Capture the cell that displays the provided text and extract its (X, Y) central coordinate. 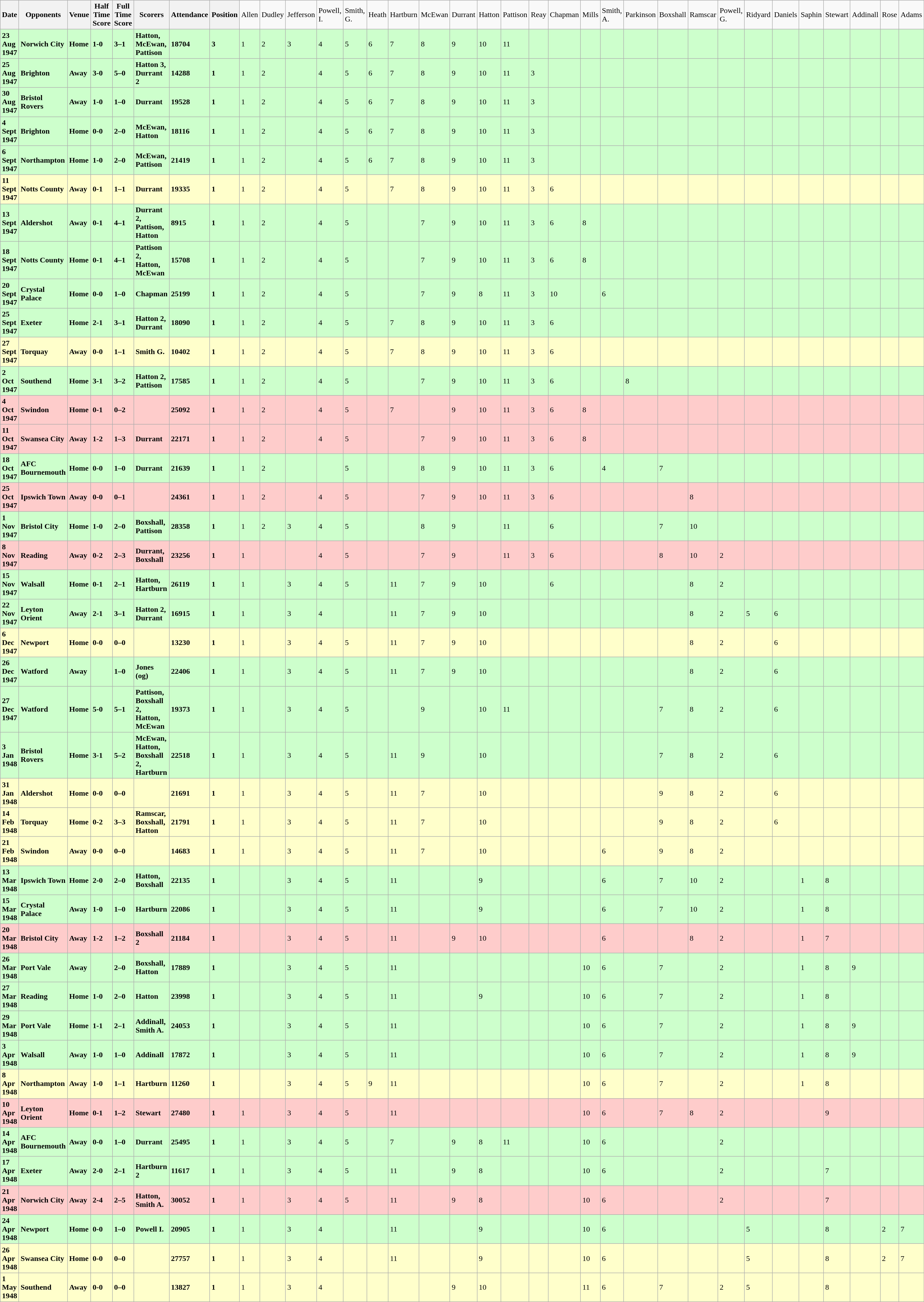
20 Sept 1947 (9, 293)
25 Aug 1947 (9, 73)
13827 (189, 1287)
30052 (189, 1200)
Boxshall, Hatton (152, 967)
22406 (189, 672)
21184 (189, 938)
6 Dec 1947 (9, 642)
Pattison (515, 15)
8 Nov 1947 (9, 555)
15708 (189, 260)
5–2 (123, 755)
2–5 (123, 1200)
22086 (189, 909)
4 Sept 1947 (9, 131)
Adams (911, 15)
20905 (189, 1229)
22171 (189, 439)
26 Dec 1947 (9, 672)
24361 (189, 497)
5–0 (123, 73)
11 Sept 1947 (9, 189)
18704 (189, 44)
26 Mar 1948 (9, 967)
20 Mar 1948 (9, 938)
1 Nov 1947 (9, 526)
Ramscar, Boxshall, Hatton (152, 822)
Smith, A. (612, 15)
21791 (189, 822)
15 Mar 1948 (9, 909)
25092 (189, 410)
2-4 (102, 1200)
21419 (189, 160)
6 Sept 1947 (9, 160)
Boxshall 2 (152, 938)
Addinall, Smith A. (152, 1026)
30 Aug 1947 (9, 102)
Half Time Score (102, 15)
21639 (189, 468)
Hatton, Hartburn (152, 584)
Hatton 2, Pattison (152, 381)
21691 (189, 793)
27 Dec 1947 (9, 709)
23 Aug 1947 (9, 44)
14683 (189, 851)
25 Sept 1947 (9, 322)
19528 (189, 102)
13230 (189, 642)
10402 (189, 352)
13 Mar 1948 (9, 880)
17889 (189, 967)
Jones (og) (152, 672)
14 Feb 1948 (9, 822)
Jefferson (301, 15)
Powell, G. (731, 15)
2–3 (123, 555)
Dudley (273, 15)
17872 (189, 1055)
Venue (79, 15)
18 Sept 1947 (9, 260)
1–3 (123, 439)
15 Nov 1947 (9, 584)
3 Jan 1948 (9, 755)
Boxshall, Pattison (152, 526)
21 Feb 1948 (9, 851)
1 May 1948 (9, 1287)
Boxshall (673, 15)
Hatton 3, Durrant 2 (152, 73)
17585 (189, 381)
19373 (189, 709)
26 Apr 1948 (9, 1258)
3–2 (123, 381)
Ridyard (758, 15)
27 Sept 1947 (9, 352)
22518 (189, 755)
3-0 (102, 73)
25495 (189, 1142)
23998 (189, 997)
5–1 (123, 709)
29 Mar 1948 (9, 1026)
Ramscar (703, 15)
Durrant 2, Pattison, Hatton (152, 222)
18 Oct 1947 (9, 468)
Rose (889, 15)
Opponents (43, 15)
19335 (189, 189)
22135 (189, 880)
Scorers (152, 15)
28358 (189, 526)
Durrant, Boxshall (152, 555)
Position (225, 15)
2 Oct 1947 (9, 381)
14 Apr 1948 (9, 1142)
16915 (189, 613)
Hatton, McEwan, Pattison (152, 44)
26119 (189, 584)
McEwan, Hatton, Boxshall 2, Hartburn (152, 755)
Smith G. (152, 352)
Full Time Score (123, 15)
8915 (189, 222)
27 Mar 1948 (9, 997)
17 Apr 1948 (9, 1171)
McEwan (435, 15)
27757 (189, 1258)
Pattison, Boxshall 2, Hatton, McEwan (152, 709)
Smith, G. (355, 15)
0–1 (123, 497)
22 Nov 1947 (9, 613)
Mills (591, 15)
14288 (189, 73)
Date (9, 15)
27480 (189, 1113)
Powell, I. (330, 15)
Hatton, Smith A. (152, 1200)
25199 (189, 293)
Pattison 2, Hatton, McEwan (152, 260)
24053 (189, 1026)
11 Oct 1947 (9, 439)
Attendance (189, 15)
25 Oct 1947 (9, 497)
18090 (189, 322)
10 Apr 1948 (9, 1113)
31 Jan 1948 (9, 793)
23256 (189, 555)
8 Apr 1948 (9, 1084)
3 Apr 1948 (9, 1055)
4 Oct 1947 (9, 410)
1-1 (102, 1026)
Saphin (811, 15)
Parkinson (640, 15)
21 Apr 1948 (9, 1200)
McEwan, Pattison (152, 160)
0–2 (123, 410)
5-0 (102, 709)
11617 (189, 1171)
Allen (249, 15)
18116 (189, 131)
Reay (538, 15)
Hatton, Boxshall (152, 880)
3–3 (123, 822)
Daniels (786, 15)
24 Apr 1948 (9, 1229)
13 Sept 1947 (9, 222)
McEwan, Hatton (152, 131)
Powell I. (152, 1229)
Hartburn 2 (152, 1171)
11260 (189, 1084)
Heath (377, 15)
